Return the [X, Y] coordinate for the center point of the cell that contains the specified text.  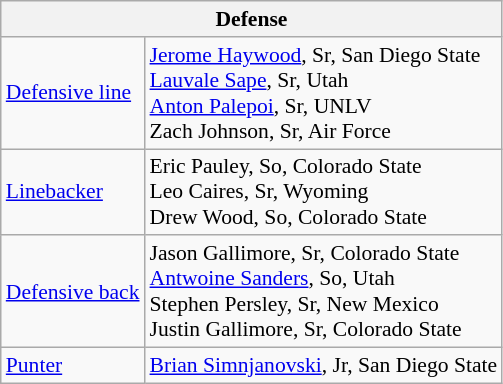
Brian Simnjanovski, Jr, San Diego State [324, 366]
Defensive line [73, 93]
Punter [73, 366]
Jason Gallimore, Sr, Colorado StateAntwoine Sanders, So, UtahStephen Persley, Sr, New MexicoJustin Gallimore, Sr, Colorado State [324, 292]
Defense [252, 19]
Defensive back [73, 292]
Linebacker [73, 192]
Eric Pauley, So, Colorado StateLeo Caires, Sr, WyomingDrew Wood, So, Colorado State [324, 192]
Jerome Haywood, Sr, San Diego StateLauvale Sape, Sr, UtahAnton Palepoi, Sr, UNLVZach Johnson, Sr, Air Force [324, 93]
